For the text-containing cell, return its midpoint in (x, y) coordinate format. 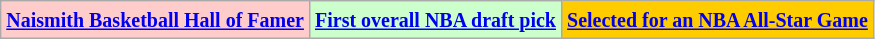
Naismith Basketball Hall of Famer (156, 20)
Selected for an NBA All-Star Game (718, 20)
First overall NBA draft pick (435, 20)
